Output the [X, Y] coordinate of the center of the cell containing the given text.  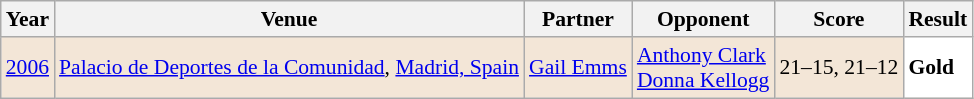
Palacio de Deportes de la Comunidad, Madrid, Spain [289, 68]
Opponent [704, 19]
Anthony Clark Donna Kellogg [704, 68]
Score [838, 19]
2006 [28, 68]
Gail Emms [578, 68]
Gold [938, 68]
21–15, 21–12 [838, 68]
Year [28, 19]
Venue [289, 19]
Partner [578, 19]
Result [938, 19]
